Identify which cell holds the provided text, then report its [X, Y] central coordinate. 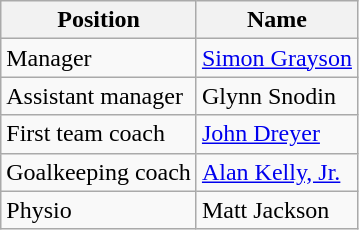
Goalkeeping coach [99, 172]
Manager [99, 58]
Physio [99, 210]
Alan Kelly, Jr. [276, 172]
Position [99, 20]
Assistant manager [99, 96]
Name [276, 20]
Matt Jackson [276, 210]
First team coach [99, 134]
Glynn Snodin [276, 96]
John Dreyer [276, 134]
Simon Grayson [276, 58]
